Capture the cell that displays the provided text and extract its [x, y] central coordinate. 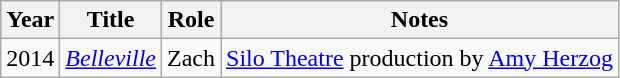
2014 [30, 58]
Notes [420, 20]
Title [111, 20]
Year [30, 20]
Silo Theatre production by Amy Herzog [420, 58]
Belleville [111, 58]
Role [190, 20]
Zach [190, 58]
